Pinpoint the cell where the given text exists, returning its (x, y) midpoint coordinate. 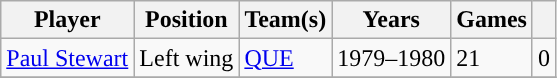
Team(s) (286, 20)
Position (186, 20)
Games (492, 20)
Left wing (186, 58)
Years (392, 20)
QUE (286, 58)
21 (492, 58)
0 (544, 58)
1979–1980 (392, 58)
Paul Stewart (68, 58)
Player (68, 20)
